Detect which cell encompasses the target text, then output its [x, y] center coordinate. 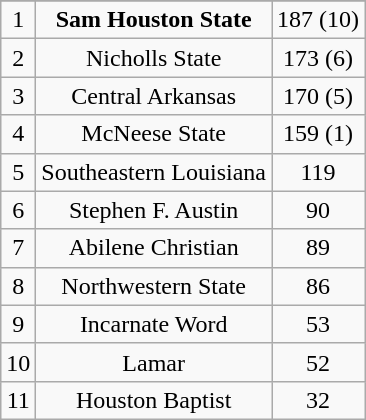
6 [18, 210]
Central Arkansas [154, 96]
1 [18, 20]
2 [18, 58]
4 [18, 134]
187 (10) [318, 20]
173 (6) [318, 58]
52 [318, 362]
Stephen F. Austin [154, 210]
170 (5) [318, 96]
10 [18, 362]
Houston Baptist [154, 400]
3 [18, 96]
Nicholls State [154, 58]
9 [18, 324]
11 [18, 400]
53 [318, 324]
90 [318, 210]
7 [18, 248]
86 [318, 286]
159 (1) [318, 134]
Incarnate Word [154, 324]
Lamar [154, 362]
Northwestern State [154, 286]
5 [18, 172]
Sam Houston State [154, 20]
32 [318, 400]
89 [318, 248]
119 [318, 172]
Southeastern Louisiana [154, 172]
McNeese State [154, 134]
8 [18, 286]
Abilene Christian [154, 248]
